Pinpoint the cell where the given text exists, returning its [X, Y] midpoint coordinate. 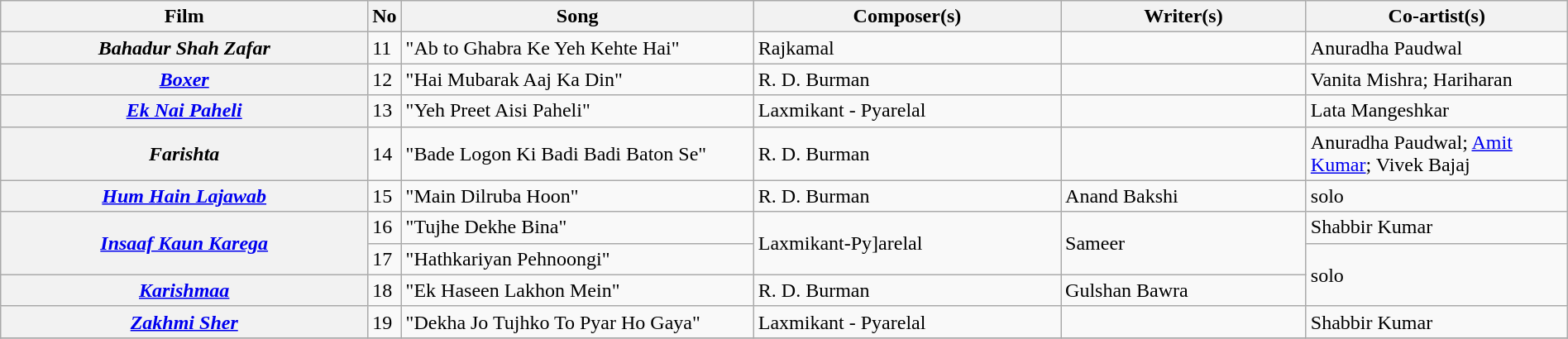
"Yeh Preet Aisi Paheli" [577, 111]
Ek Nai Paheli [184, 111]
Hum Hain Lajawab [184, 196]
11 [385, 48]
Co-artist(s) [1437, 17]
Composer(s) [906, 17]
Laxmikant-Py]arelal [906, 243]
Writer(s) [1184, 17]
Film [184, 17]
Farishta [184, 154]
"Tujhe Dekhe Bina" [577, 227]
Zakhmi Sher [184, 322]
"Ek Haseen Lakhon Mein" [577, 290]
Song [577, 17]
"Ab to Ghabra Ke Yeh Kehte Hai" [577, 48]
19 [385, 322]
Anuradha Paudwal; Amit Kumar; Vivek Bajaj [1437, 154]
Gulshan Bawra [1184, 290]
Anuradha Paudwal [1437, 48]
12 [385, 79]
Karishmaa [184, 290]
No [385, 17]
16 [385, 227]
Bahadur Shah Zafar [184, 48]
"Main Dilruba Hoon" [577, 196]
15 [385, 196]
Lata Mangeshkar [1437, 111]
Anand Bakshi [1184, 196]
17 [385, 259]
"Hai Mubarak Aaj Ka Din" [577, 79]
Boxer [184, 79]
14 [385, 154]
"Bade Logon Ki Badi Badi Baton Se" [577, 154]
"Hathkariyan Pehnoongi" [577, 259]
Insaaf Kaun Karega [184, 243]
Sameer [1184, 243]
Rajkamal [906, 48]
13 [385, 111]
Vanita Mishra; Hariharan [1437, 79]
"Dekha Jo Tujhko To Pyar Ho Gaya" [577, 322]
18 [385, 290]
